Provide the [x, y] coordinate of the cell's center where the given text is located.  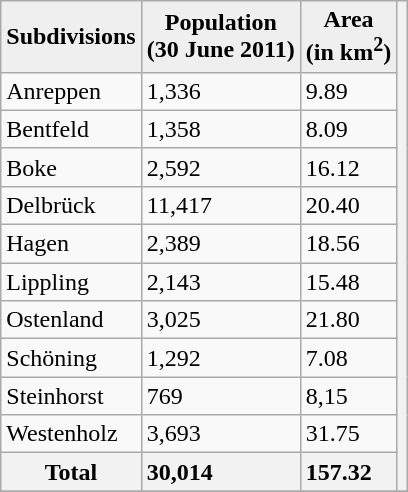
21.80 [348, 320]
2,389 [220, 244]
Lippling [71, 282]
8,15 [348, 396]
Schöning [71, 358]
16.12 [348, 167]
Boke [71, 167]
157.32 [348, 472]
7.08 [348, 358]
15.48 [348, 282]
31.75 [348, 434]
Steinhorst [71, 396]
Bentfeld [71, 129]
8.09 [348, 129]
Ostenland [71, 320]
Population (30 June 2011) [220, 37]
1,336 [220, 91]
9.89 [348, 91]
3,025 [220, 320]
Subdivisions [71, 37]
Anreppen [71, 91]
1,292 [220, 358]
2,143 [220, 282]
18.56 [348, 244]
2,592 [220, 167]
3,693 [220, 434]
Total [71, 472]
Delbrück [71, 205]
1,358 [220, 129]
Westenholz [71, 434]
Area(in km2) [348, 37]
11,417 [220, 205]
20.40 [348, 205]
769 [220, 396]
Hagen [71, 244]
30,014 [220, 472]
